Locate the cell with the specified text and output its (x, y) center coordinate. 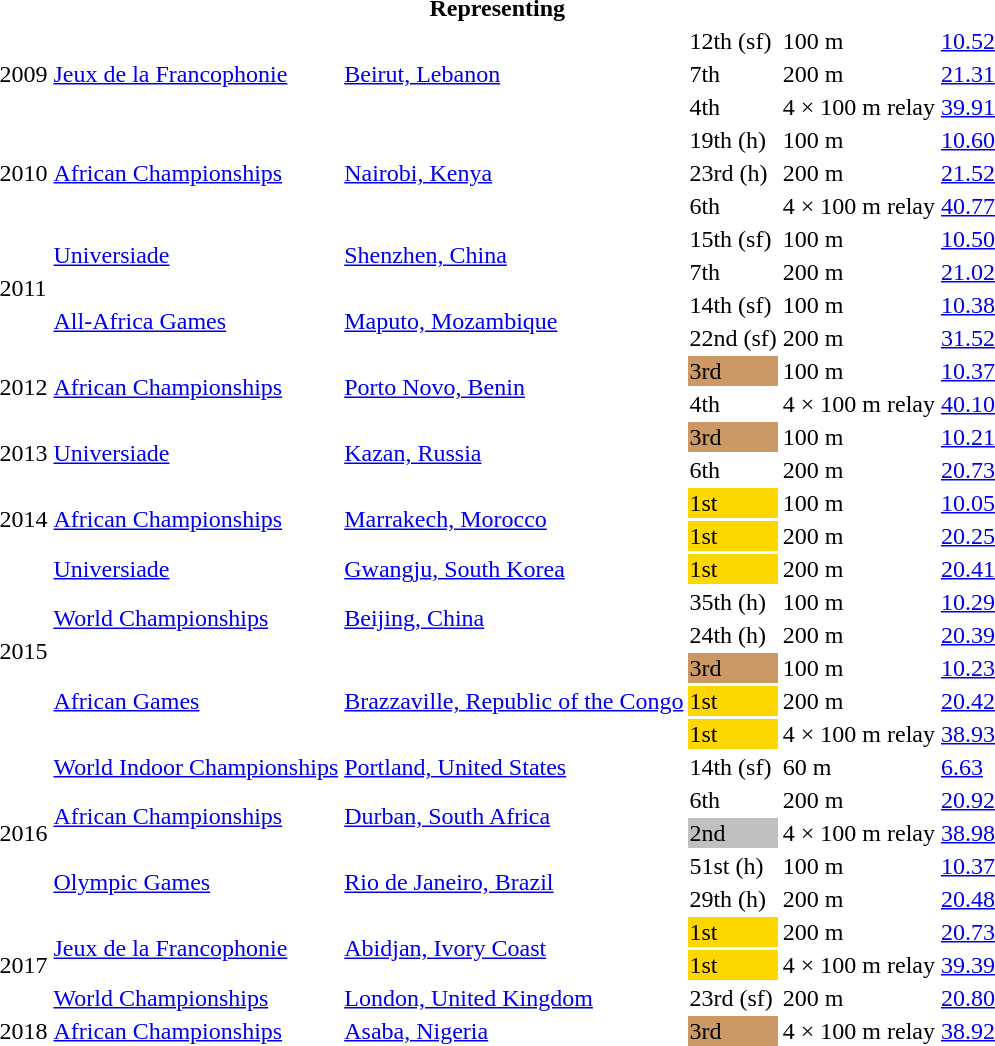
Porto Novo, Benin (514, 388)
60 m (858, 767)
Gwangju, South Korea (514, 569)
Maputo, Mozambique (514, 322)
African Games (196, 701)
Beijing, China (514, 618)
15th (sf) (733, 239)
19th (h) (733, 140)
Durban, South Africa (514, 816)
23rd (h) (733, 173)
23rd (sf) (733, 998)
35th (h) (733, 602)
22nd (sf) (733, 338)
Portland, United States (514, 767)
Olympic Games (196, 882)
Nairobi, Kenya (514, 173)
All-Africa Games (196, 322)
Marrakech, Morocco (514, 520)
Kazan, Russia (514, 454)
London, United Kingdom (514, 998)
Rio de Janeiro, Brazil (514, 882)
2nd (733, 833)
51st (h) (733, 866)
World Indoor Championships (196, 767)
Brazzaville, Republic of the Congo (514, 701)
29th (h) (733, 899)
Abidjan, Ivory Coast (514, 948)
Asaba, Nigeria (514, 1031)
Shenzhen, China (514, 256)
Beirut, Lebanon (514, 74)
24th (h) (733, 635)
12th (sf) (733, 41)
